Pinpoint the cell where the given text exists, returning its (X, Y) midpoint coordinate. 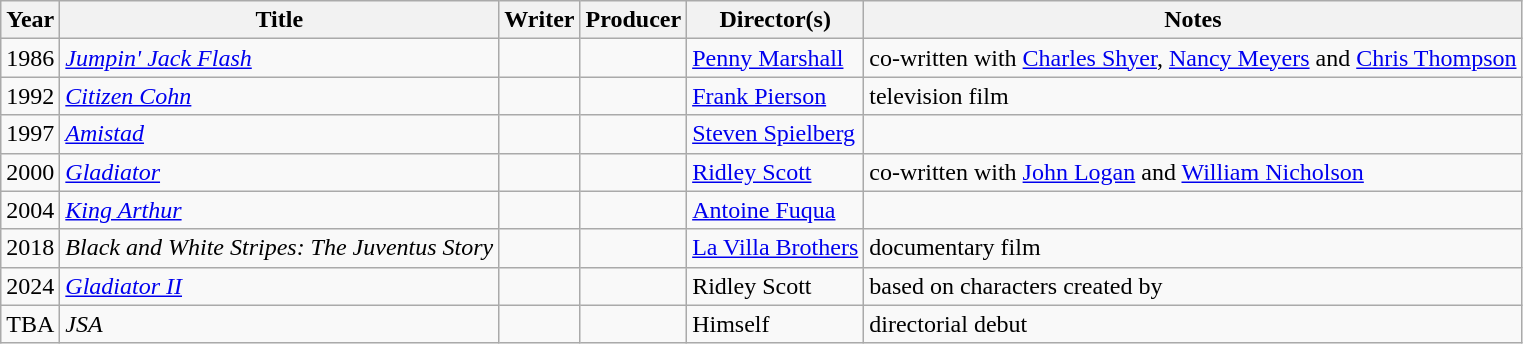
Year (30, 20)
Penny Marshall (776, 58)
1992 (30, 96)
Frank Pierson (776, 96)
co-written with John Logan and William Nicholson (1193, 172)
1997 (30, 134)
Writer (540, 20)
Amistad (280, 134)
Producer (634, 20)
Notes (1193, 20)
Title (280, 20)
Gladiator II (280, 286)
Black and White Stripes: The Juventus Story (280, 248)
Citizen Cohn (280, 96)
Steven Spielberg (776, 134)
La Villa Brothers (776, 248)
Himself (776, 324)
television film (1193, 96)
based on characters created by (1193, 286)
Antoine Fuqua (776, 210)
documentary film (1193, 248)
Gladiator (280, 172)
1986 (30, 58)
2024 (30, 286)
Jumpin' Jack Flash (280, 58)
King Arthur (280, 210)
2000 (30, 172)
Director(s) (776, 20)
2018 (30, 248)
TBA (30, 324)
directorial debut (1193, 324)
2004 (30, 210)
JSA (280, 324)
co-written with Charles Shyer, Nancy Meyers and Chris Thompson (1193, 58)
